Capture the cell that displays the provided text and extract its [X, Y] central coordinate. 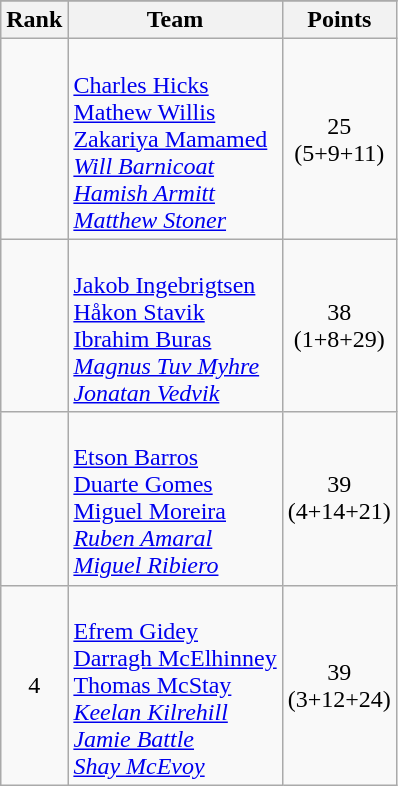
39(4+14+21) [339, 498]
Points [339, 20]
Team [175, 20]
Etson BarrosDuarte GomesMiguel MoreiraRuben AmaralMiguel Ribiero [175, 498]
39(3+12+24) [339, 685]
Efrem GideyDarragh McElhinneyThomas McStayKeelan KilrehillJamie BattleShay McEvoy [175, 685]
Charles HicksMathew WillisZakariya MamamedWill BarnicoatHamish ArmittMatthew Stoner [175, 139]
4 [34, 685]
25(5+9+11) [339, 139]
38(1+8+29) [339, 326]
Jakob IngebrigtsenHåkon StavikIbrahim BurasMagnus Tuv MyhreJonatan Vedvik [175, 326]
Rank [34, 20]
